Return [x, y] of the center of cell containing provided text 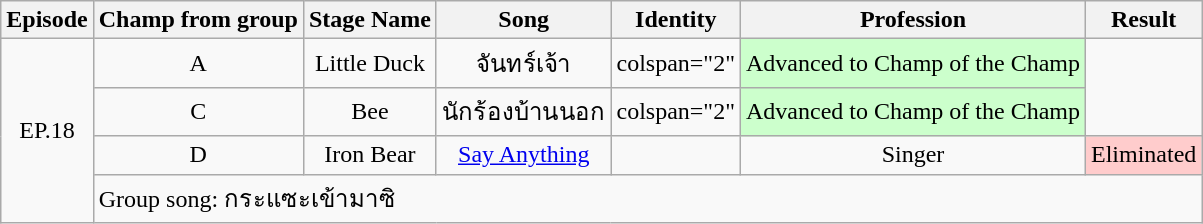
นักร้องบ้านนอก [524, 112]
Profession [914, 20]
Identity [676, 20]
C [198, 112]
A [198, 64]
Eliminated [1144, 155]
Little Duck [370, 64]
Song [524, 20]
Result [1144, 20]
Group song: กระแซะเข้ามาซิ [648, 198]
Iron Bear [370, 155]
Say Anything [524, 155]
D [198, 155]
Champ from group [198, 20]
Singer [914, 155]
จันทร์เจ้า [524, 64]
Bee [370, 112]
EP.18 [47, 131]
Stage Name [370, 20]
Episode [47, 20]
